Pinpoint the cell where the given text exists, returning its [X, Y] midpoint coordinate. 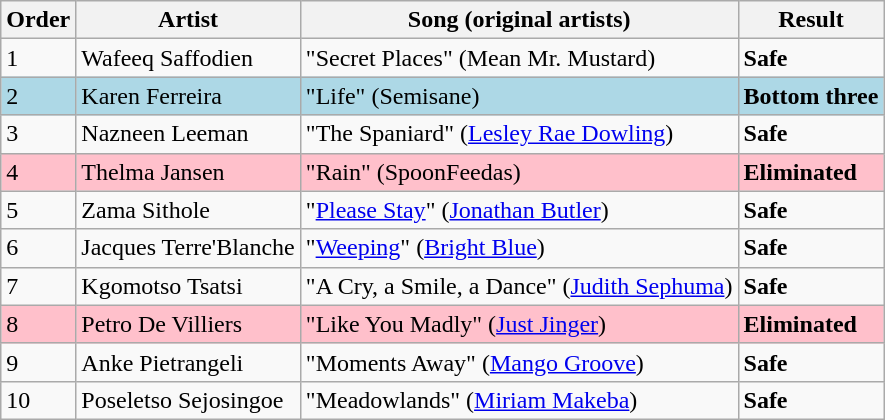
Wafeeq Saffodien [188, 58]
Jacques Terre'Blanche [188, 248]
Song (original artists) [519, 20]
"Moments Away" (Mango Groove) [519, 362]
2 [38, 96]
Poseletso Sejosingoe [188, 400]
6 [38, 248]
Zama Sithole [188, 210]
"Secret Places" (Mean Mr. Mustard) [519, 58]
Result [811, 20]
9 [38, 362]
Anke Pietrangeli [188, 362]
10 [38, 400]
3 [38, 134]
Nazneen Leeman [188, 134]
5 [38, 210]
1 [38, 58]
"Life" (Semisane) [519, 96]
Order [38, 20]
7 [38, 286]
"Weeping" (Bright Blue) [519, 248]
"Meadowlands" (Miriam Makeba) [519, 400]
"A Cry, a Smile, a Dance" (Judith Sephuma) [519, 286]
"The Spaniard" (Lesley Rae Dowling) [519, 134]
4 [38, 172]
Karen Ferreira [188, 96]
Petro De Villiers [188, 324]
"Rain" (SpoonFeedas) [519, 172]
Kgomotso Tsatsi [188, 286]
Artist [188, 20]
Bottom three [811, 96]
8 [38, 324]
Thelma Jansen [188, 172]
"Like You Madly" (Just Jinger) [519, 324]
"Please Stay" (Jonathan Butler) [519, 210]
